Locate the cell with the specified text and output its [X, Y] center coordinate. 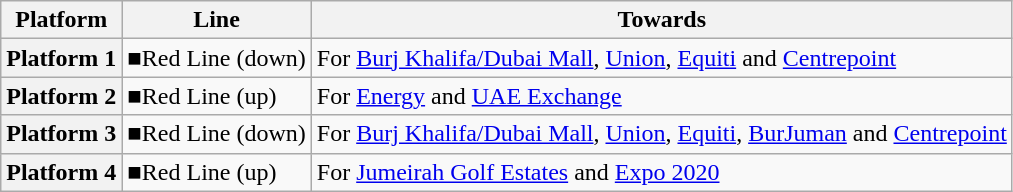
Platform 3 [62, 134]
For Energy and UAE Exchange [662, 96]
Platform 1 [62, 58]
For Burj Khalifa/Dubai Mall, Union, Equiti, BurJuman and Centrepoint [662, 134]
Towards [662, 20]
Platform [62, 20]
Platform 2 [62, 96]
For Jumeirah Golf Estates and Expo 2020 [662, 172]
Line [217, 20]
Platform 4 [62, 172]
For Burj Khalifa/Dubai Mall, Union, Equiti and Centrepoint [662, 58]
